Determine the [X, Y] coordinate at the center of the cell enclosing the given text.  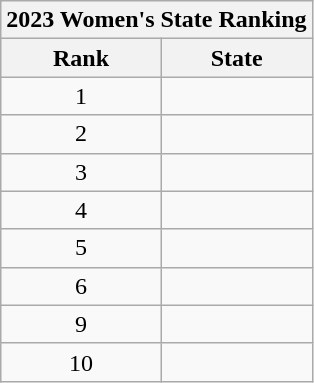
3 [81, 172]
State [236, 58]
10 [81, 362]
4 [81, 210]
9 [81, 324]
2 [81, 134]
5 [81, 248]
1 [81, 96]
2023 Women's State Ranking [156, 20]
Rank [81, 58]
6 [81, 286]
